Extract the [X, Y] coordinate from the center of the cell holding the provided text.  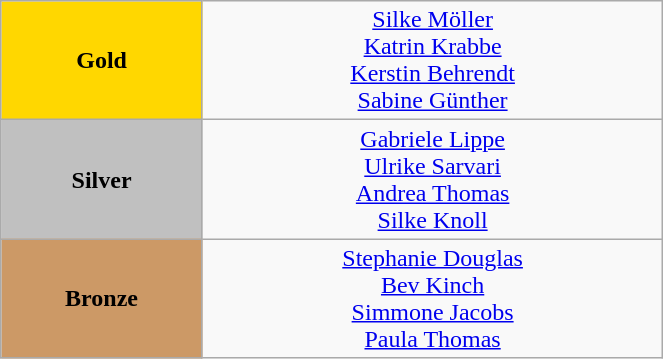
Silver [102, 180]
Silke MöllerKatrin KrabbeKerstin BehrendtSabine Günther [432, 60]
Gold [102, 60]
Gabriele LippeUlrike SarvariAndrea ThomasSilke Knoll [432, 180]
Bronze [102, 298]
Stephanie DouglasBev KinchSimmone JacobsPaula Thomas [432, 298]
